Capture the cell that displays the provided text and extract its [X, Y] central coordinate. 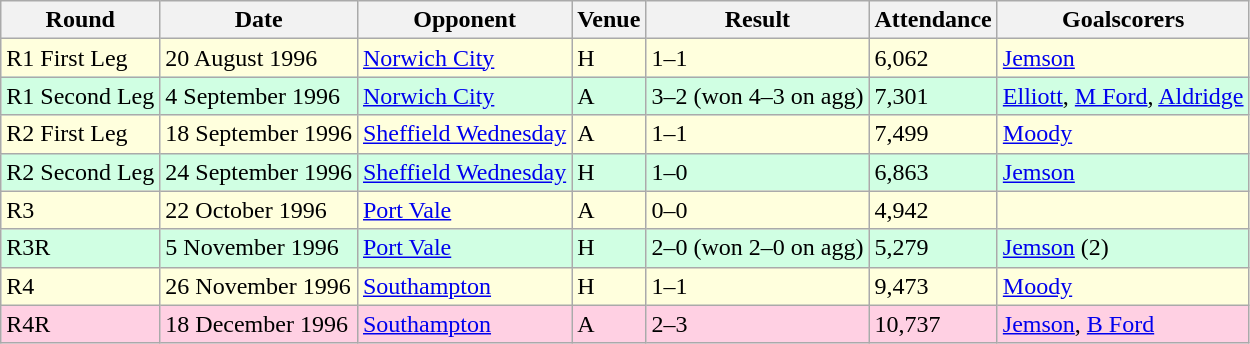
Round [80, 20]
R2 Second Leg [80, 172]
Goalscorers [1123, 20]
Date [259, 20]
Opponent [464, 20]
10,737 [933, 324]
Attendance [933, 20]
7,301 [933, 96]
4 September 1996 [259, 96]
R1 Second Leg [80, 96]
5,279 [933, 248]
R3R [80, 248]
R4 [80, 286]
2–0 (won 2–0 on agg) [758, 248]
18 September 1996 [259, 134]
Elliott, M Ford, Aldridge [1123, 96]
4,942 [933, 210]
24 September 1996 [259, 172]
1–0 [758, 172]
Jemson (2) [1123, 248]
2–3 [758, 324]
20 August 1996 [259, 58]
22 October 1996 [259, 210]
7,499 [933, 134]
0–0 [758, 210]
26 November 1996 [259, 286]
R4R [80, 324]
6,062 [933, 58]
18 December 1996 [259, 324]
Jemson, B Ford [1123, 324]
Result [758, 20]
9,473 [933, 286]
5 November 1996 [259, 248]
R3 [80, 210]
6,863 [933, 172]
3–2 (won 4–3 on agg) [758, 96]
Venue [609, 20]
R1 First Leg [80, 58]
R2 First Leg [80, 134]
